Pinpoint the cell where the given text exists, returning its [x, y] midpoint coordinate. 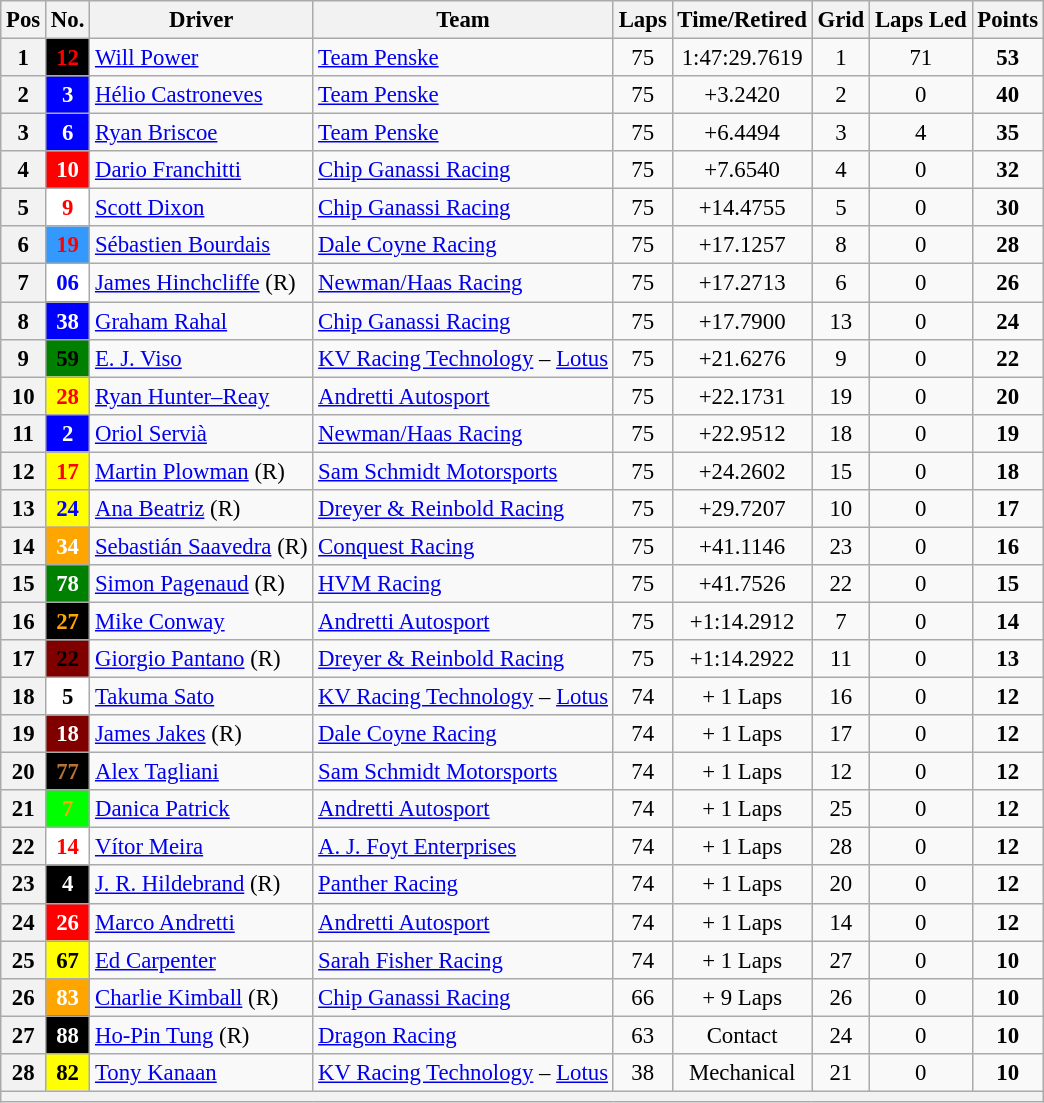
Simon Pagenaud (R) [202, 584]
+29.7207 [742, 509]
Sebastián Saavedra (R) [202, 546]
+17.7900 [742, 321]
Sarah Fisher Racing [464, 960]
James Hinchcliffe (R) [202, 283]
James Jakes (R) [202, 734]
Panther Racing [464, 885]
Dario Franchitti [202, 170]
Ryan Briscoe [202, 133]
82 [68, 1073]
+14.4755 [742, 208]
Points [1008, 20]
Dragon Racing [464, 1035]
Contact [742, 1035]
1:47:29.7619 [742, 58]
66 [642, 997]
88 [68, 1035]
Mike Conway [202, 621]
30 [1008, 208]
Vítor Meira [202, 847]
Alex Tagliani [202, 772]
Laps Led [921, 20]
59 [68, 358]
Time/Retired [742, 20]
Giorgio Pantano (R) [202, 659]
Ed Carpenter [202, 960]
Ryan Hunter–Reay [202, 396]
E. J. Viso [202, 358]
Martin Plowman (R) [202, 471]
+24.2602 [742, 471]
77 [68, 772]
83 [68, 997]
Sébastien Bourdais [202, 245]
Scott Dixon [202, 208]
Graham Rahal [202, 321]
+6.4494 [742, 133]
A. J. Foyt Enterprises [464, 847]
71 [921, 58]
34 [68, 546]
+17.2713 [742, 283]
Ana Beatriz (R) [202, 509]
+22.9512 [742, 433]
67 [68, 960]
+41.7526 [742, 584]
+17.1257 [742, 245]
63 [642, 1035]
06 [68, 283]
+22.1731 [742, 396]
Driver [202, 20]
+1:14.2912 [742, 621]
No. [68, 20]
Charlie Kimball (R) [202, 997]
+3.2420 [742, 95]
J. R. Hildebrand (R) [202, 885]
+41.1146 [742, 546]
Marco Andretti [202, 922]
35 [1008, 133]
40 [1008, 95]
Oriol Servià [202, 433]
32 [1008, 170]
Tony Kanaan [202, 1073]
HVM Racing [464, 584]
53 [1008, 58]
Grid [840, 20]
Danica Patrick [202, 809]
Mechanical [742, 1073]
Pos [24, 20]
Hélio Castroneves [202, 95]
Takuma Sato [202, 697]
+ 9 Laps [742, 997]
Will Power [202, 58]
78 [68, 584]
+21.6276 [742, 358]
+1:14.2922 [742, 659]
Laps [642, 20]
+7.6540 [742, 170]
Team [464, 20]
Conquest Racing [464, 546]
Ho-Pin Tung (R) [202, 1035]
